From the cell containing the given text, extract its center point as [x, y] coordinate. 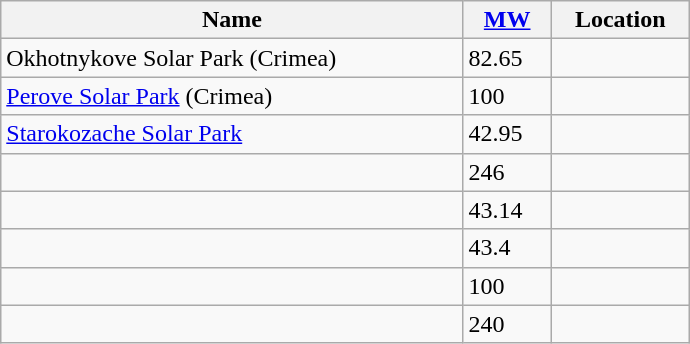
42.95 [507, 134]
43.4 [507, 248]
Okhotnykove Solar Park (Crimea) [232, 58]
MW [507, 20]
43.14 [507, 210]
246 [507, 172]
Perove Solar Park (Crimea) [232, 96]
Location [620, 20]
Name [232, 20]
82.65 [507, 58]
Starokozache Solar Park [232, 134]
240 [507, 324]
